Find where the given text appears and provide that cell's center as (x, y) coordinate. 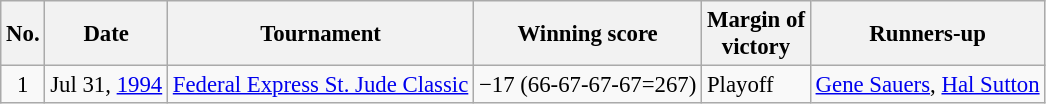
Margin ofvictory (756, 34)
Tournament (321, 34)
−17 (66-67-67-67=267) (588, 85)
Runners-up (928, 34)
Jul 31, 1994 (106, 85)
Gene Sauers, Hal Sutton (928, 85)
Federal Express St. Jude Classic (321, 85)
Winning score (588, 34)
Date (106, 34)
1 (23, 85)
Playoff (756, 85)
No. (23, 34)
